Capture the cell that displays the provided text and extract its (X, Y) central coordinate. 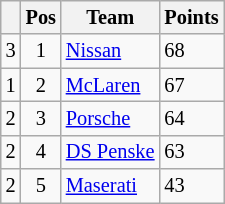
43 (191, 186)
68 (191, 51)
DS Penske (110, 152)
Nissan (110, 51)
Maserati (110, 186)
Pos (41, 17)
McLaren (110, 85)
67 (191, 85)
4 (41, 152)
Points (191, 17)
5 (41, 186)
63 (191, 152)
64 (191, 118)
Team (110, 17)
Porsche (110, 118)
